Locate the cell with the specified text and output its [X, Y] center coordinate. 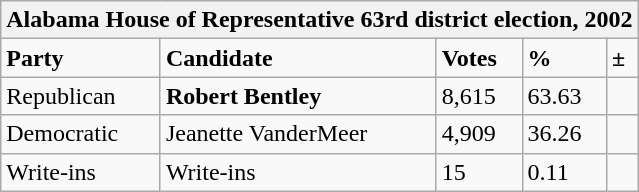
± [622, 58]
36.26 [564, 134]
Democratic [81, 134]
15 [479, 172]
% [564, 58]
Jeanette VanderMeer [298, 134]
4,909 [479, 134]
Alabama House of Representative 63rd district election, 2002 [320, 20]
Party [81, 58]
0.11 [564, 172]
Candidate [298, 58]
63.63 [564, 96]
Republican [81, 96]
Votes [479, 58]
Robert Bentley [298, 96]
8,615 [479, 96]
